Output the (X, Y) coordinate of the center of the cell containing the given text.  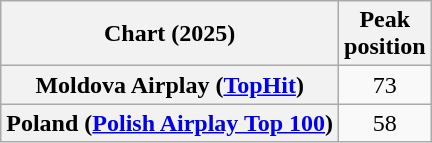
73 (385, 85)
Moldova Airplay (TopHit) (170, 85)
Poland (Polish Airplay Top 100) (170, 123)
58 (385, 123)
Chart (2025) (170, 34)
Peakposition (385, 34)
